Detect which cell encompasses the target text, then output its [x, y] center coordinate. 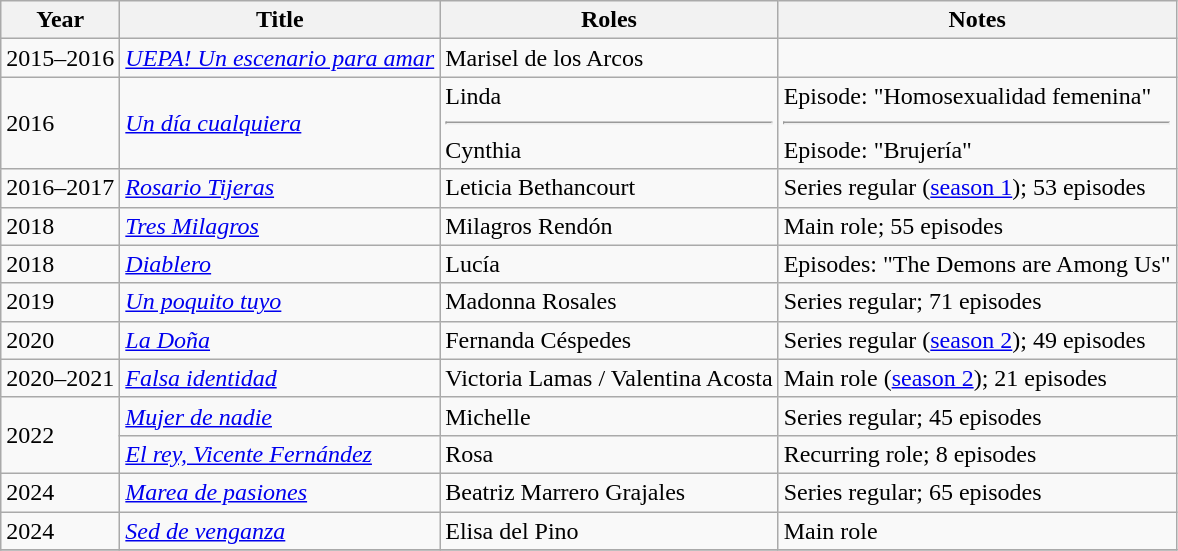
Notes [977, 20]
Main role; 55 episodes [977, 226]
2016 [60, 123]
2020–2021 [60, 378]
Marisel de los Arcos [609, 58]
Episode: "Homosexualidad femenina"Episode: "Brujería" [977, 123]
Rosario Tijeras [280, 188]
2019 [60, 302]
2022 [60, 435]
Elisa del Pino [609, 531]
Series regular; 65 episodes [977, 492]
Falsa identidad [280, 378]
Year [60, 20]
2015–2016 [60, 58]
LindaCynthia [609, 123]
Lucía [609, 264]
Marea de pasiones [280, 492]
Victoria Lamas / Valentina Acosta [609, 378]
Series regular (season 2); 49 episodes [977, 340]
Beatriz Marrero Grajales [609, 492]
Mujer de nadie [280, 416]
Sed de venganza [280, 531]
Title [280, 20]
Tres Milagros [280, 226]
La Doña [280, 340]
Episodes: "The Demons are Among Us" [977, 264]
Recurring role; 8 episodes [977, 454]
Milagros Rendón [609, 226]
Main role (season 2); 21 episodes [977, 378]
Michelle [609, 416]
UEPA! Un escenario para amar [280, 58]
El rey, Vicente Fernández [280, 454]
Series regular; 45 episodes [977, 416]
Leticia Bethancourt [609, 188]
Roles [609, 20]
Diablero [280, 264]
Series regular (season 1); 53 episodes [977, 188]
Un poquito tuyo [280, 302]
2020 [60, 340]
Series regular; 71 episodes [977, 302]
Fernanda Céspedes [609, 340]
Madonna Rosales [609, 302]
2016–2017 [60, 188]
Un día cualquiera [280, 123]
Rosa [609, 454]
Main role [977, 531]
